Extract the (x, y) coordinate from the center of the cell holding the provided text.  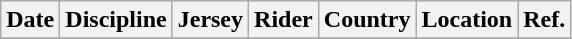
Discipline (116, 20)
Ref. (544, 20)
Rider (284, 20)
Country (367, 20)
Jersey (210, 20)
Date (30, 20)
Location (467, 20)
